Detect which cell encompasses the target text, then output its (X, Y) center coordinate. 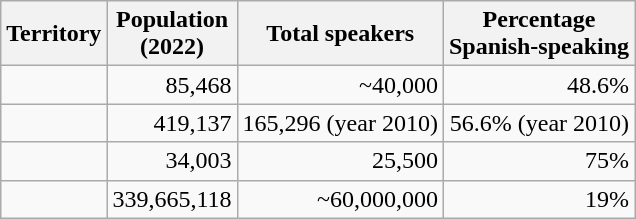
34,003 (172, 161)
PercentageSpanish-speaking (538, 34)
Population(2022) (172, 34)
25,500 (340, 161)
75% (538, 161)
419,137 (172, 123)
19% (538, 199)
Total speakers (340, 34)
85,468 (172, 85)
Territory (54, 34)
165,296 (year 2010) (340, 123)
56.6% (year 2010) (538, 123)
339,665,118 (172, 199)
~40,000 (340, 85)
~60,000,000 (340, 199)
48.6% (538, 85)
